Provide the [x, y] coordinate of the cell's center where the given text is located.  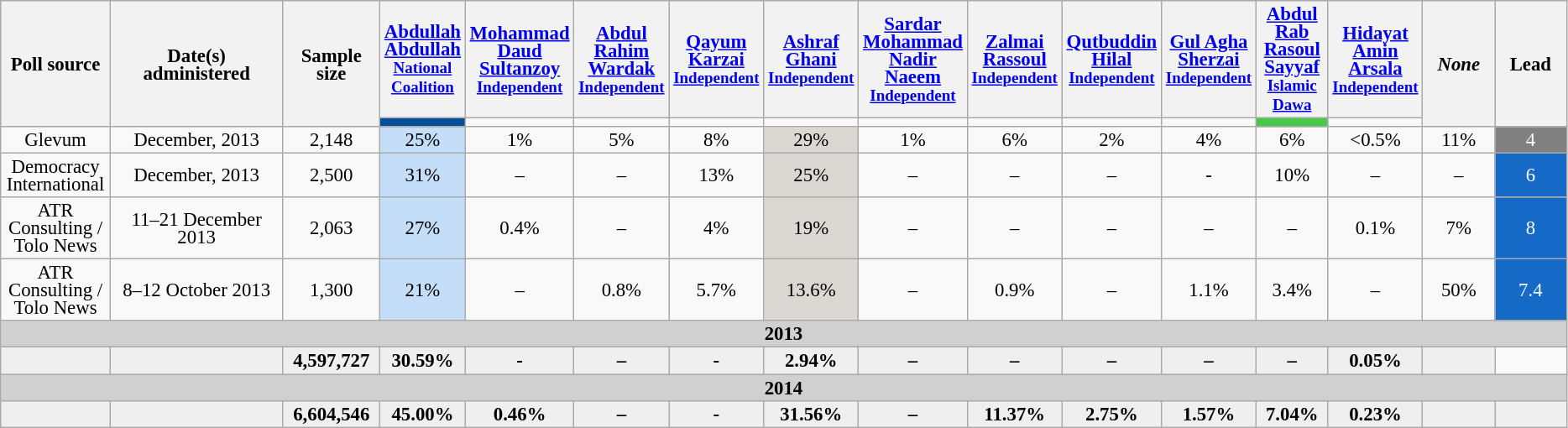
8–12 October 2013 [196, 290]
31% [423, 176]
Abdullah AbdullahNational Coalition [423, 60]
21% [423, 290]
45.00% [423, 414]
31.56% [811, 414]
6 [1531, 176]
2014 [784, 388]
2013 [784, 334]
1.1% [1209, 290]
29% [811, 140]
19% [811, 228]
<0.5% [1375, 140]
50% [1459, 290]
8% [717, 140]
Abdul Rahim WardakIndependent [621, 60]
11–21 December 2013 [196, 228]
11.37% [1014, 414]
4 [1531, 140]
Zalmai RassoulIndependent [1014, 60]
8 [1531, 228]
0.23% [1375, 414]
Lead [1531, 64]
2.75% [1111, 414]
Abdul Rab Rasoul SayyafIslamic Dawa [1292, 60]
Qutbuddin HilalIndependent [1111, 60]
1,300 [332, 290]
2,500 [332, 176]
5% [621, 140]
7% [1459, 228]
2,063 [332, 228]
0.4% [520, 228]
Democracy International [55, 176]
5.7% [717, 290]
10% [1292, 176]
Sample size [332, 64]
7.4 [1531, 290]
Hidayat Amin ArsalaIndependent [1375, 60]
13% [717, 176]
0.1% [1375, 228]
None [1459, 64]
2,148 [332, 140]
Ashraf GhaniIndependent [811, 60]
0.46% [520, 414]
Sardar Mohammad Nadir NaeemIndependent [913, 60]
2.94% [811, 361]
Glevum [55, 140]
2% [1111, 140]
4,597,727 [332, 361]
27% [423, 228]
11% [1459, 140]
6,604,546 [332, 414]
3.4% [1292, 290]
0.05% [1375, 361]
0.9% [1014, 290]
Qayum KarzaiIndependent [717, 60]
7.04% [1292, 414]
1.57% [1209, 414]
Gul Agha SherzaiIndependent [1209, 60]
13.6% [811, 290]
Date(s) administered [196, 64]
Poll source [55, 64]
0.8% [621, 290]
30.59% [423, 361]
Mohammad Daud SultanzoyIndependent [520, 60]
